Scan for the cell matching the given text and deliver its (X, Y) coordinate at center. 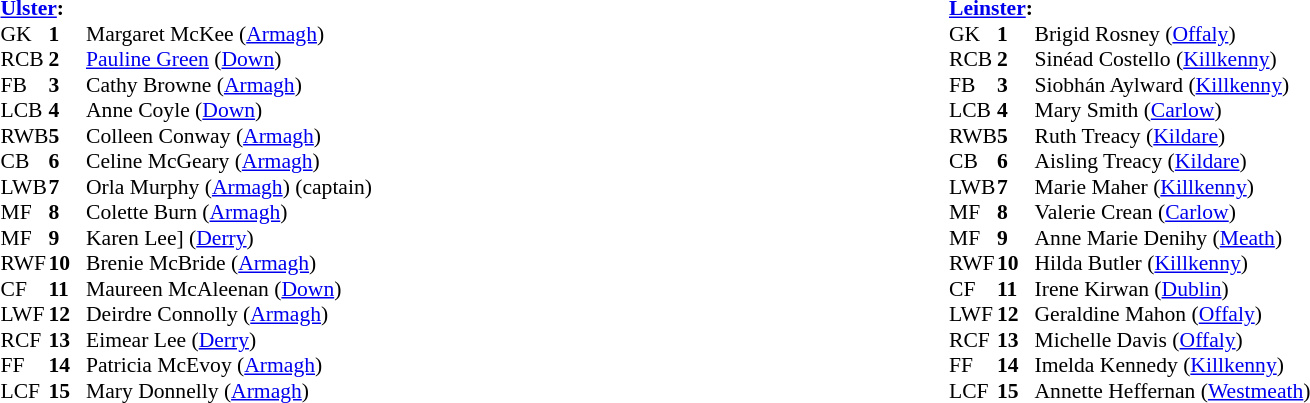
Celine McGeary (Armagh) (229, 161)
Irene Kirwan (Dublin) (1172, 289)
Maureen McAleenan (Down) (229, 289)
Anne Coyle (Down) (229, 111)
Michelle Davis (Offaly) (1172, 340)
Geraldine Mahon (Offaly) (1172, 315)
Sinéad Costello (Killkenny) (1172, 59)
Colleen Conway (Armagh) (229, 136)
Mary Smith (Carlow) (1172, 111)
Imelda Kennedy (Killkenny) (1172, 365)
Valerie Crean (Carlow) (1172, 213)
Eimear Lee (Derry) (229, 340)
Brenie McBride (Armagh) (229, 263)
Patricia McEvoy (Armagh) (229, 365)
Pauline Green (Down) (229, 59)
Marie Maher (Killkenny) (1172, 187)
Margaret McKee (Armagh) (229, 34)
Cathy Browne (Armagh) (229, 85)
Aisling Treacy (Kildare) (1172, 161)
Hilda Butler (Killkenny) (1172, 263)
Siobhán Aylward (Killkenny) (1172, 85)
Anne Marie Denihy (Meath) (1172, 238)
Deirdre Connolly (Armagh) (229, 315)
Colette Burn (Armagh) (229, 213)
Ruth Treacy (Kildare) (1172, 136)
Karen Lee] (Derry) (229, 238)
Brigid Rosney (Offaly) (1172, 34)
Orla Murphy (Armagh) (captain) (229, 187)
